From the cell containing the given text, extract its center point as [X, Y] coordinate. 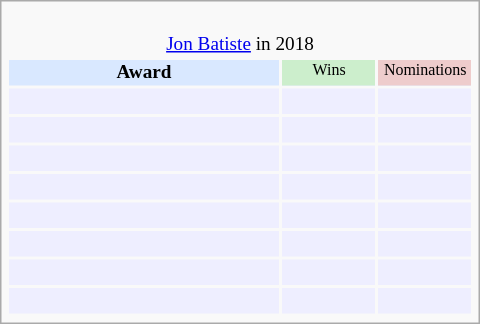
Nominations [426, 72]
Award [144, 72]
Jon Batiste in 2018 [240, 32]
Wins [330, 72]
